For the text-containing cell, return its midpoint in [X, Y] coordinate format. 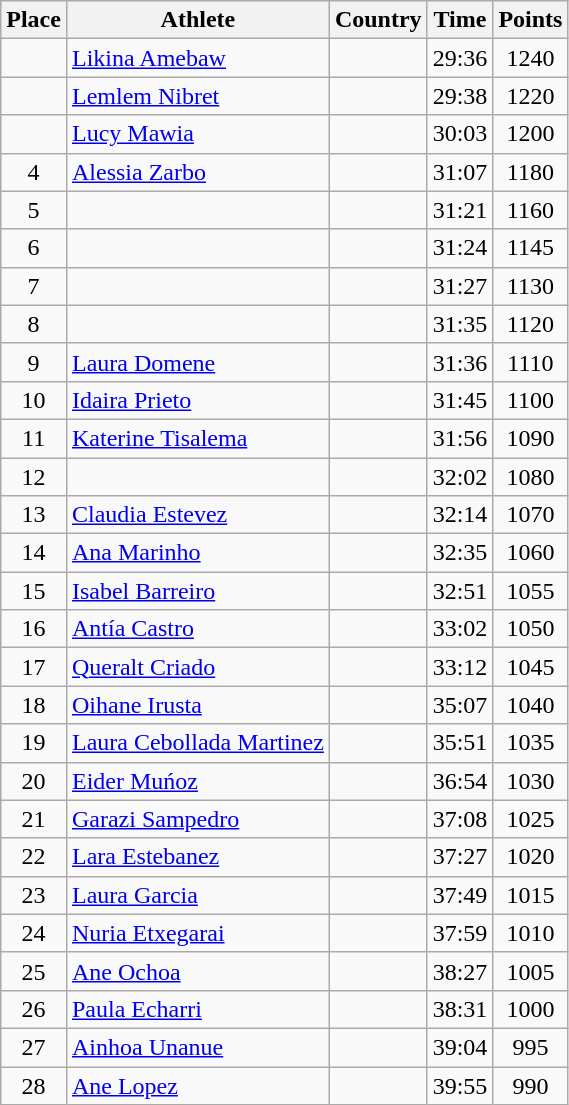
25 [34, 971]
32:02 [460, 477]
32:35 [460, 553]
18 [34, 705]
7 [34, 286]
Katerine Tisalema [198, 438]
1220 [530, 96]
31:24 [460, 248]
23 [34, 895]
9 [34, 362]
Lara Estebanez [198, 857]
990 [530, 1085]
32:14 [460, 515]
Oihane Irusta [198, 705]
32:51 [460, 591]
1180 [530, 172]
Athlete [198, 20]
1055 [530, 591]
1240 [530, 58]
Ane Lopez [198, 1085]
31:27 [460, 286]
29:36 [460, 58]
12 [34, 477]
Antía Castro [198, 629]
5 [34, 210]
17 [34, 667]
1060 [530, 553]
1020 [530, 857]
1090 [530, 438]
33:12 [460, 667]
38:31 [460, 1009]
Ana Marinho [198, 553]
Garazi Sampedro [198, 819]
Lemlem Nibret [198, 96]
15 [34, 591]
13 [34, 515]
Lucy Mawia [198, 134]
Points [530, 20]
Laura Garcia [198, 895]
1145 [530, 248]
Country [378, 20]
16 [34, 629]
Paula Echarri [198, 1009]
Isabel Barreiro [198, 591]
Queralt Criado [198, 667]
11 [34, 438]
1040 [530, 705]
14 [34, 553]
1030 [530, 781]
Ainhoa Unanue [198, 1047]
Laura Domene [198, 362]
995 [530, 1047]
1015 [530, 895]
Claudia Estevez [198, 515]
30:03 [460, 134]
35:07 [460, 705]
19 [34, 743]
Laura Cebollada Martinez [198, 743]
24 [34, 933]
10 [34, 400]
31:56 [460, 438]
4 [34, 172]
1070 [530, 515]
1160 [530, 210]
6 [34, 248]
31:35 [460, 324]
1035 [530, 743]
1010 [530, 933]
1080 [530, 477]
39:04 [460, 1047]
1130 [530, 286]
1100 [530, 400]
1025 [530, 819]
1045 [530, 667]
Idaira Prieto [198, 400]
35:51 [460, 743]
1050 [530, 629]
39:55 [460, 1085]
1120 [530, 324]
1005 [530, 971]
1200 [530, 134]
Eider Muńoz [198, 781]
Time [460, 20]
1110 [530, 362]
Place [34, 20]
31:07 [460, 172]
36:54 [460, 781]
Alessia Zarbo [198, 172]
Ane Ochoa [198, 971]
Likina Amebaw [198, 58]
21 [34, 819]
37:59 [460, 933]
31:45 [460, 400]
31:36 [460, 362]
27 [34, 1047]
8 [34, 324]
37:08 [460, 819]
Nuria Etxegarai [198, 933]
33:02 [460, 629]
38:27 [460, 971]
29:38 [460, 96]
1000 [530, 1009]
22 [34, 857]
20 [34, 781]
37:49 [460, 895]
37:27 [460, 857]
28 [34, 1085]
26 [34, 1009]
31:21 [460, 210]
